From the cell containing the given text, extract its center point as (x, y) coordinate. 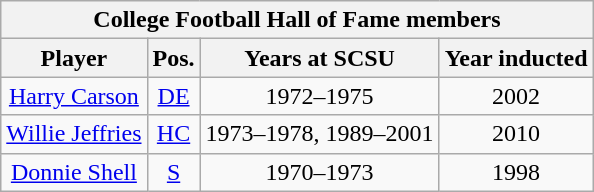
College Football Hall of Fame members (297, 20)
2002 (516, 96)
Donnie Shell (74, 172)
Harry Carson (74, 96)
1998 (516, 172)
Year inducted (516, 58)
Willie Jeffries (74, 134)
1972–1975 (320, 96)
1973–1978, 1989–2001 (320, 134)
Player (74, 58)
Pos. (174, 58)
HC (174, 134)
DE (174, 96)
2010 (516, 134)
Years at SCSU (320, 58)
1970–1973 (320, 172)
S (174, 172)
